Find where the given text appears and provide that cell's center as (x, y) coordinate. 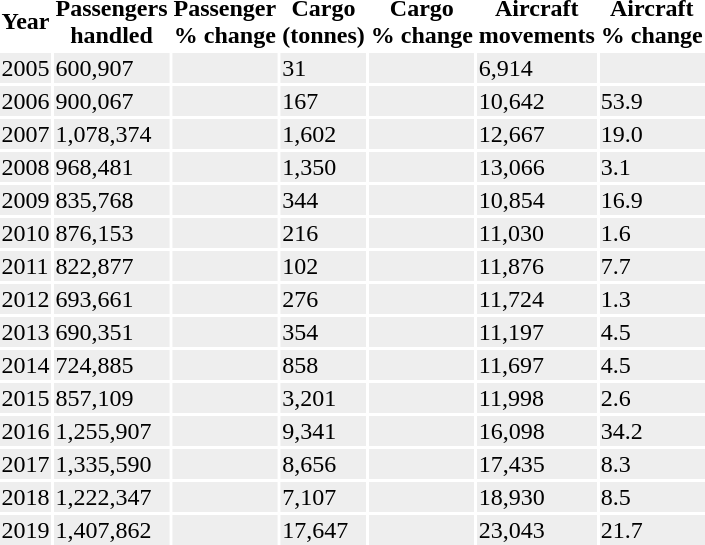
17,435 (536, 464)
102 (324, 266)
16,098 (536, 431)
344 (324, 200)
13,066 (536, 167)
10,642 (536, 101)
34.2 (652, 431)
2013 (26, 332)
8.5 (652, 497)
1,350 (324, 167)
600,907 (112, 68)
31 (324, 68)
2014 (26, 365)
9,341 (324, 431)
1,078,374 (112, 134)
21.7 (652, 530)
2006 (26, 101)
2008 (26, 167)
2007 (26, 134)
19.0 (652, 134)
1,222,347 (112, 497)
7.7 (652, 266)
216 (324, 233)
2011 (26, 266)
10,854 (536, 200)
11,030 (536, 233)
858 (324, 365)
23,043 (536, 530)
1,255,907 (112, 431)
2017 (26, 464)
857,109 (112, 398)
900,067 (112, 101)
724,885 (112, 365)
690,351 (112, 332)
2010 (26, 233)
8.3 (652, 464)
968,481 (112, 167)
1,407,862 (112, 530)
11,876 (536, 266)
2016 (26, 431)
3.1 (652, 167)
2015 (26, 398)
822,877 (112, 266)
2.6 (652, 398)
11,724 (536, 299)
1,602 (324, 134)
2019 (26, 530)
2009 (26, 200)
17,647 (324, 530)
11,197 (536, 332)
11,998 (536, 398)
276 (324, 299)
8,656 (324, 464)
7,107 (324, 497)
2005 (26, 68)
2012 (26, 299)
835,768 (112, 200)
1.3 (652, 299)
354 (324, 332)
12,667 (536, 134)
1.6 (652, 233)
11,697 (536, 365)
18,930 (536, 497)
693,661 (112, 299)
167 (324, 101)
3,201 (324, 398)
53.9 (652, 101)
876,153 (112, 233)
16.9 (652, 200)
6,914 (536, 68)
2018 (26, 497)
1,335,590 (112, 464)
